Find where the given text appears and provide that cell's center as (x, y) coordinate. 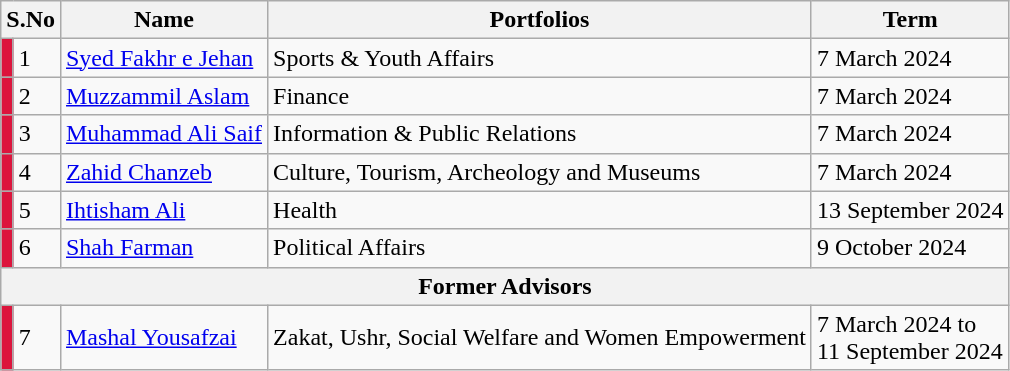
3 (36, 134)
13 September 2024 (910, 210)
Information & Public Relations (540, 134)
6 (36, 248)
Term (910, 20)
Muhammad Ali Saif (164, 134)
Syed Fakhr e Jehan (164, 58)
4 (36, 172)
5 (36, 210)
7 March 2024 to11 September 2024 (910, 338)
9 October 2024 (910, 248)
Culture, Tourism, Archeology and Museums (540, 172)
Sports & Youth Affairs (540, 58)
Health (540, 210)
Zakat, Ushr, Social Welfare and Women Empowerment (540, 338)
Political Affairs (540, 248)
Muzzammil Aslam (164, 96)
Portfolios (540, 20)
Zahid Chanzeb (164, 172)
Name (164, 20)
Mashal Yousafzai (164, 338)
2 (36, 96)
1 (36, 58)
Finance (540, 96)
S.No (31, 20)
Former Advisors (505, 286)
7 (36, 338)
Shah Farman (164, 248)
Ihtisham Ali (164, 210)
